Return [X, Y] of the center of cell containing provided text 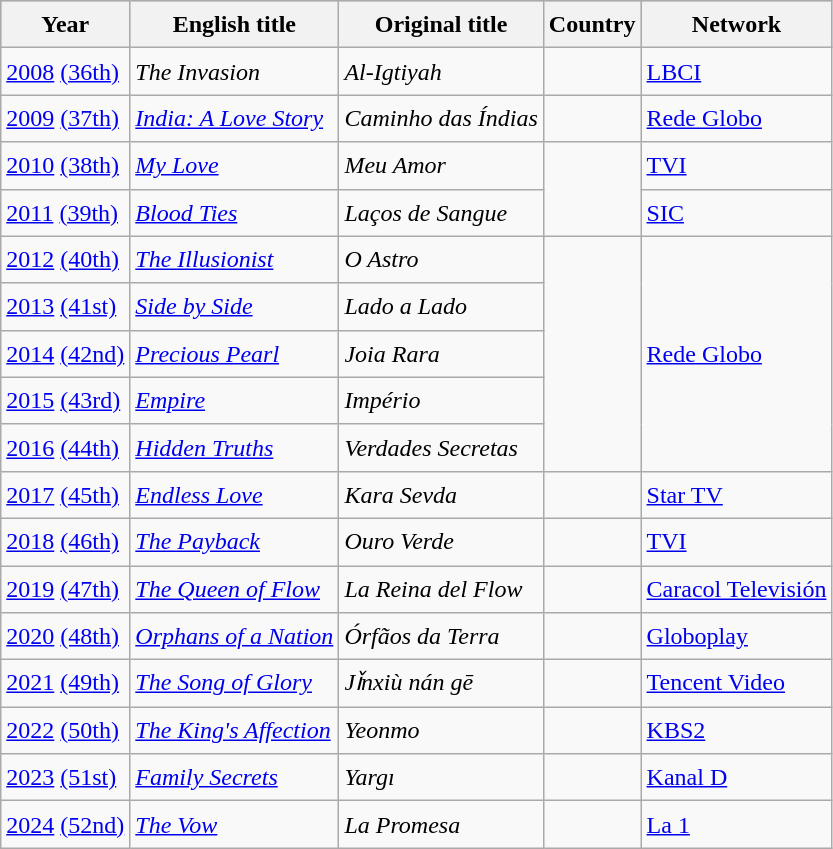
Império [441, 400]
Yeonmo [441, 730]
Empire [234, 400]
The Vow [234, 824]
La 1 [736, 824]
Endless Love [234, 494]
Yargı [441, 778]
Laços de Sangue [441, 212]
English title [234, 24]
Star TV [736, 494]
2014 (42nd) [66, 354]
Al-Igtiyah [441, 72]
2018 (46th) [66, 542]
2022 (50th) [66, 730]
2016 (44th) [66, 448]
La Reina del Flow [441, 590]
2008 (36th) [66, 72]
2017 (45th) [66, 494]
Lado a Lado [441, 306]
2023 (51st) [66, 778]
Hidden Truths [234, 448]
2019 (47th) [66, 590]
The Queen of Flow [234, 590]
Jǐnxiù nán gē [441, 684]
2012 (40th) [66, 260]
Original title [441, 24]
The Payback [234, 542]
Órfãos da Terra [441, 636]
Ouro Verde [441, 542]
The King's Affection [234, 730]
KBS2 [736, 730]
2011 (39th) [66, 212]
The Song of Glory [234, 684]
SIC [736, 212]
2010 (38th) [66, 166]
Kanal D [736, 778]
The Invasion [234, 72]
The Illusionist [234, 260]
2015 (43rd) [66, 400]
Side by Side [234, 306]
My Love [234, 166]
Family Secrets [234, 778]
Orphans of a Nation [234, 636]
Country [592, 24]
Precious Pearl [234, 354]
2013 (41st) [66, 306]
Year [66, 24]
Kara Sevda [441, 494]
2020 (48th) [66, 636]
Blood Ties [234, 212]
Tencent Video [736, 684]
O Astro [441, 260]
Meu Amor [441, 166]
Verdades Secretas [441, 448]
India: A Love Story [234, 118]
La Promesa [441, 824]
Joia Rara [441, 354]
2024 (52nd) [66, 824]
2009 (37th) [66, 118]
Caminho das Índias [441, 118]
Network [736, 24]
LBCI [736, 72]
Caracol Televisión [736, 590]
Globoplay [736, 636]
2021 (49th) [66, 684]
